For the text-containing cell, return its midpoint in (X, Y) coordinate format. 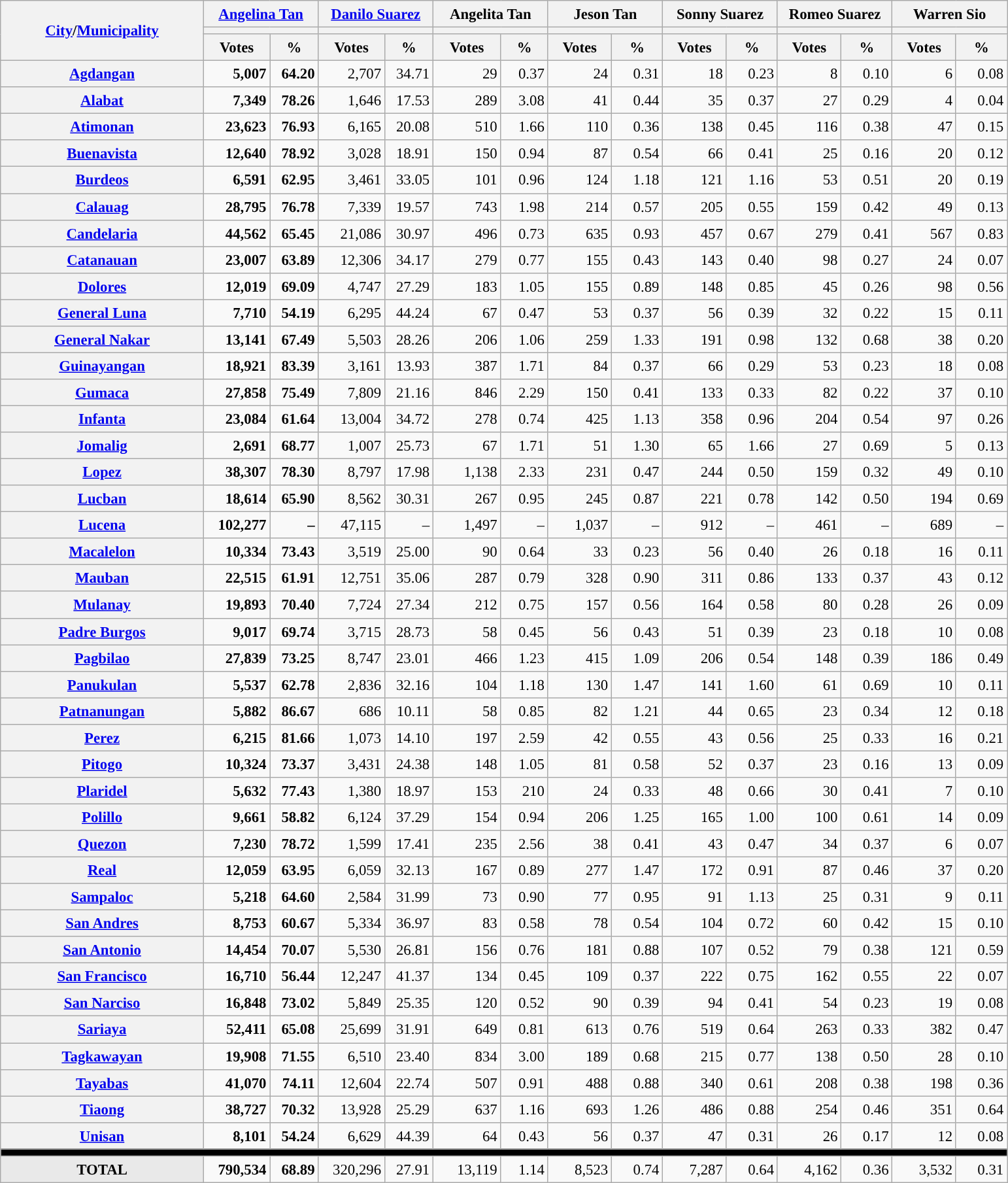
Macalelon (102, 552)
32 (809, 313)
21,086 (352, 233)
6,165 (352, 127)
0.93 (637, 233)
0.57 (637, 207)
16,710 (237, 977)
0.67 (752, 233)
0.78 (752, 498)
41,070 (237, 1083)
70.40 (294, 606)
0.28 (867, 606)
259 (579, 340)
32.13 (409, 871)
7 (924, 791)
24.38 (409, 764)
68.77 (294, 446)
73.02 (294, 1003)
1,007 (352, 446)
Atimonan (102, 127)
2,691 (237, 446)
488 (579, 1083)
0.04 (981, 101)
1.21 (637, 712)
7,230 (237, 844)
25.29 (409, 1109)
12,751 (352, 578)
32.16 (409, 684)
58.82 (294, 817)
Perez (102, 738)
70.07 (294, 950)
425 (579, 419)
235 (467, 844)
17.41 (409, 844)
30.97 (409, 233)
351 (924, 1109)
0.86 (752, 578)
486 (694, 1109)
Plaridel (102, 791)
Infanta (102, 419)
9,017 (237, 632)
45 (809, 286)
Padre Burgos (102, 632)
10.11 (409, 712)
Angelina Tan (261, 14)
5,882 (237, 712)
San Narciso (102, 1003)
8,753 (237, 923)
8,523 (579, 1169)
2.59 (524, 738)
31.91 (409, 1029)
34 (809, 844)
5,334 (352, 923)
9,661 (237, 817)
107 (694, 950)
7,724 (352, 606)
2.29 (524, 392)
20.08 (409, 127)
14,454 (237, 950)
215 (694, 1057)
191 (694, 340)
507 (467, 1083)
6,215 (237, 738)
Gumaca (102, 392)
13.93 (409, 366)
164 (694, 606)
613 (579, 1029)
30 (809, 791)
City/Municipality (102, 31)
13 (924, 764)
1.23 (524, 658)
69.09 (294, 286)
7,287 (694, 1169)
91 (694, 897)
567 (924, 233)
78 (579, 923)
12,604 (352, 1083)
38,307 (237, 472)
34.17 (409, 260)
0.98 (752, 340)
204 (809, 419)
3,431 (352, 764)
69.74 (294, 632)
130 (579, 684)
1.26 (637, 1109)
Patnanungan (102, 712)
277 (579, 871)
3.08 (524, 101)
44 (694, 712)
3,028 (352, 153)
2,836 (352, 684)
1.09 (637, 658)
2.33 (524, 472)
14 (924, 817)
7,339 (352, 207)
4,162 (809, 1169)
1,138 (467, 472)
33.05 (409, 180)
73.25 (294, 658)
9 (924, 897)
28.26 (409, 340)
Lucban (102, 498)
2.56 (524, 844)
6,629 (352, 1135)
Burdeos (102, 180)
0.66 (752, 791)
10,334 (237, 552)
81.66 (294, 738)
97 (924, 419)
172 (694, 871)
28.73 (409, 632)
74.11 (294, 1083)
64.20 (294, 75)
27.29 (409, 286)
Dolores (102, 286)
205 (694, 207)
1,497 (467, 526)
142 (809, 498)
143 (694, 260)
19,908 (237, 1057)
28 (924, 1057)
27.34 (409, 606)
221 (694, 498)
0.27 (867, 260)
68.89 (294, 1169)
6,124 (352, 817)
65.08 (294, 1029)
77.43 (294, 791)
13,119 (467, 1169)
34.72 (409, 419)
36.97 (409, 923)
3,715 (352, 632)
78.30 (294, 472)
7,710 (237, 313)
27,858 (237, 392)
3,532 (924, 1169)
0.15 (981, 127)
12,247 (352, 977)
Unisan (102, 1135)
18.97 (409, 791)
75.49 (294, 392)
Danilo Suarez (376, 14)
Sonny Suarez (720, 14)
27,839 (237, 658)
Polillo (102, 817)
17.53 (409, 101)
8,562 (352, 498)
141 (694, 684)
25.00 (409, 552)
222 (694, 977)
208 (809, 1083)
5,218 (237, 897)
12,640 (237, 153)
41 (579, 101)
154 (467, 817)
Candelaria (102, 233)
41.37 (409, 977)
63.89 (294, 260)
12,059 (237, 871)
65 (694, 446)
846 (467, 392)
60.67 (294, 923)
267 (467, 498)
189 (579, 1057)
6,591 (237, 180)
0.49 (981, 658)
76.78 (294, 207)
77 (579, 897)
Jomalig (102, 446)
6,295 (352, 313)
0.19 (981, 180)
22.74 (409, 1083)
28,795 (237, 207)
3,519 (352, 552)
19.57 (409, 207)
62.95 (294, 180)
Tagkawayan (102, 1057)
76.93 (294, 127)
Pagbilao (102, 658)
912 (694, 526)
63.95 (294, 871)
13,928 (352, 1109)
13,004 (352, 419)
44,562 (237, 233)
1.98 (524, 207)
5,007 (237, 75)
TOTAL (102, 1169)
214 (579, 207)
382 (924, 1029)
18,614 (237, 498)
54.19 (294, 313)
62.78 (294, 684)
64.60 (294, 897)
790,534 (237, 1169)
65.45 (294, 233)
0.87 (637, 498)
56.44 (294, 977)
5,530 (352, 950)
0.51 (867, 180)
162 (809, 977)
387 (467, 366)
320,296 (352, 1169)
287 (467, 578)
0.17 (867, 1135)
Angelita Tan (491, 14)
Mauban (102, 578)
San Antonio (102, 950)
Tayabas (102, 1083)
Alabat (102, 101)
165 (694, 817)
328 (579, 578)
34.71 (409, 75)
157 (579, 606)
415 (579, 658)
7,809 (352, 392)
23,623 (237, 127)
54.24 (294, 1135)
San Francisco (102, 977)
4 (924, 101)
110 (579, 127)
78.92 (294, 153)
1.30 (637, 446)
Warren Sio (950, 14)
8,101 (237, 1135)
1.33 (637, 340)
0.79 (524, 578)
Romeo Suarez (835, 14)
289 (467, 101)
167 (467, 871)
25,699 (352, 1029)
8,797 (352, 472)
132 (809, 340)
466 (467, 658)
3,461 (352, 180)
Lopez (102, 472)
26.81 (409, 950)
0.81 (524, 1029)
8,747 (352, 658)
1,073 (352, 738)
16,848 (237, 1003)
116 (809, 127)
60 (809, 923)
64 (467, 1135)
35.06 (409, 578)
25.35 (409, 1003)
686 (352, 712)
197 (467, 738)
0.32 (867, 472)
73.37 (294, 764)
Lucena (102, 526)
0.21 (981, 738)
6,059 (352, 871)
44.39 (409, 1135)
510 (467, 127)
340 (694, 1083)
1.00 (752, 817)
244 (694, 472)
73 (467, 897)
Agdangan (102, 75)
52 (694, 764)
5,537 (237, 684)
519 (694, 1029)
14.10 (409, 738)
Pitogo (102, 764)
81 (579, 764)
6,510 (352, 1057)
25.73 (409, 446)
54 (809, 1003)
78.72 (294, 844)
2,584 (352, 897)
109 (579, 977)
0.83 (981, 233)
183 (467, 286)
3,161 (352, 366)
19,893 (237, 606)
834 (467, 1057)
0.65 (752, 712)
52,411 (237, 1029)
1,599 (352, 844)
65.90 (294, 498)
1,380 (352, 791)
8 (809, 75)
1.60 (752, 684)
263 (809, 1029)
44.24 (409, 313)
0.34 (867, 712)
Sariaya (102, 1029)
Guinayangan (102, 366)
156 (467, 950)
0.73 (524, 233)
48 (694, 791)
231 (579, 472)
83.39 (294, 366)
35 (694, 101)
18.91 (409, 153)
Catanauan (102, 260)
61.64 (294, 419)
Sampaloc (102, 897)
27.91 (409, 1169)
278 (467, 419)
637 (467, 1109)
Jeson Tan (605, 14)
7,349 (237, 101)
78.26 (294, 101)
1.25 (637, 817)
102,277 (237, 526)
689 (924, 526)
47,115 (352, 526)
71.55 (294, 1057)
254 (809, 1109)
101 (467, 180)
Tiaong (102, 1109)
496 (467, 233)
33 (579, 552)
23.01 (409, 658)
29 (467, 75)
42 (579, 738)
1.14 (524, 1169)
31.99 (409, 897)
38,727 (237, 1109)
23.40 (409, 1057)
67.49 (294, 340)
5,632 (237, 791)
212 (467, 606)
186 (924, 658)
61.91 (294, 578)
311 (694, 578)
198 (924, 1083)
22 (924, 977)
3.00 (524, 1057)
10,324 (237, 764)
0.44 (637, 101)
5,503 (352, 340)
Panukulan (102, 684)
General Luna (102, 313)
86.67 (294, 712)
1,037 (579, 526)
79 (809, 950)
1,646 (352, 101)
181 (579, 950)
Mulanay (102, 606)
5 (924, 446)
457 (694, 233)
693 (579, 1109)
0.72 (752, 923)
70.32 (294, 1109)
37.29 (409, 817)
23,084 (237, 419)
743 (467, 207)
30.31 (409, 498)
124 (579, 180)
0.59 (981, 950)
13,141 (237, 340)
19 (924, 1003)
649 (467, 1029)
Buenavista (102, 153)
153 (467, 791)
5,849 (352, 1003)
210 (524, 791)
4,747 (352, 286)
23,007 (237, 260)
80 (809, 606)
461 (809, 526)
194 (924, 498)
134 (467, 977)
100 (809, 817)
2,707 (352, 75)
120 (467, 1003)
Real (102, 871)
General Nakar (102, 340)
84 (579, 366)
Calauag (102, 207)
73.43 (294, 552)
18,921 (237, 366)
12,019 (237, 286)
22,515 (237, 578)
61 (809, 684)
17.98 (409, 472)
83 (467, 923)
635 (579, 233)
358 (694, 419)
21.16 (409, 392)
245 (579, 498)
12,306 (352, 260)
94 (694, 1003)
Quezon (102, 844)
San Andres (102, 923)
1.06 (524, 340)
